Pinpoint the cell where the given text exists, returning its (X, Y) midpoint coordinate. 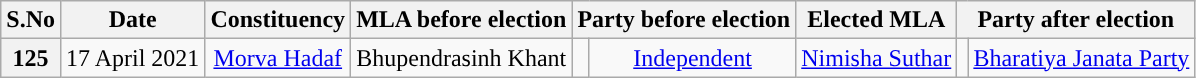
125 (31, 58)
Date (132, 20)
17 April 2021 (132, 58)
Independent (692, 58)
Elected MLA (876, 20)
Bharatiya Janata Party (1082, 58)
S.No (31, 20)
Constituency (278, 20)
Party before election (684, 20)
MLA before election (462, 20)
Bhupendrasinh Khant (462, 58)
Morva Hadaf (278, 58)
Party after election (1076, 20)
Nimisha Suthar (876, 58)
